Search for the cell housing the specified text and yield its [X, Y] center coordinate. 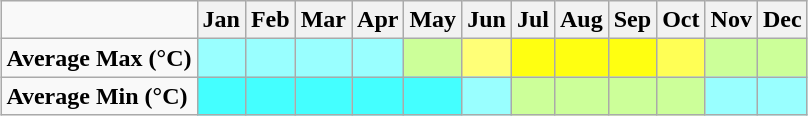
May [433, 20]
Feb [270, 20]
Jun [487, 20]
Mar [323, 20]
Jul [532, 20]
Oct [681, 20]
Average Min (°C) [99, 96]
Nov [731, 20]
Average Max (°C) [99, 58]
Apr [378, 20]
Dec [782, 20]
Jan [221, 20]
Sep [632, 20]
Aug [581, 20]
